Capture the cell that displays the provided text and extract its (X, Y) central coordinate. 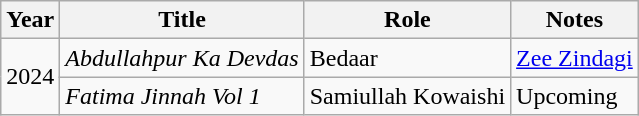
Upcoming (575, 96)
Fatima Jinnah Vol 1 (182, 96)
Role (407, 20)
Year (30, 20)
Bedaar (407, 58)
Samiullah Kowaishi (407, 96)
Title (182, 20)
Notes (575, 20)
Zee Zindagi (575, 58)
Abdullahpur Ka Devdas (182, 58)
2024 (30, 77)
